Pinpoint the cell where the given text exists, returning its (X, Y) midpoint coordinate. 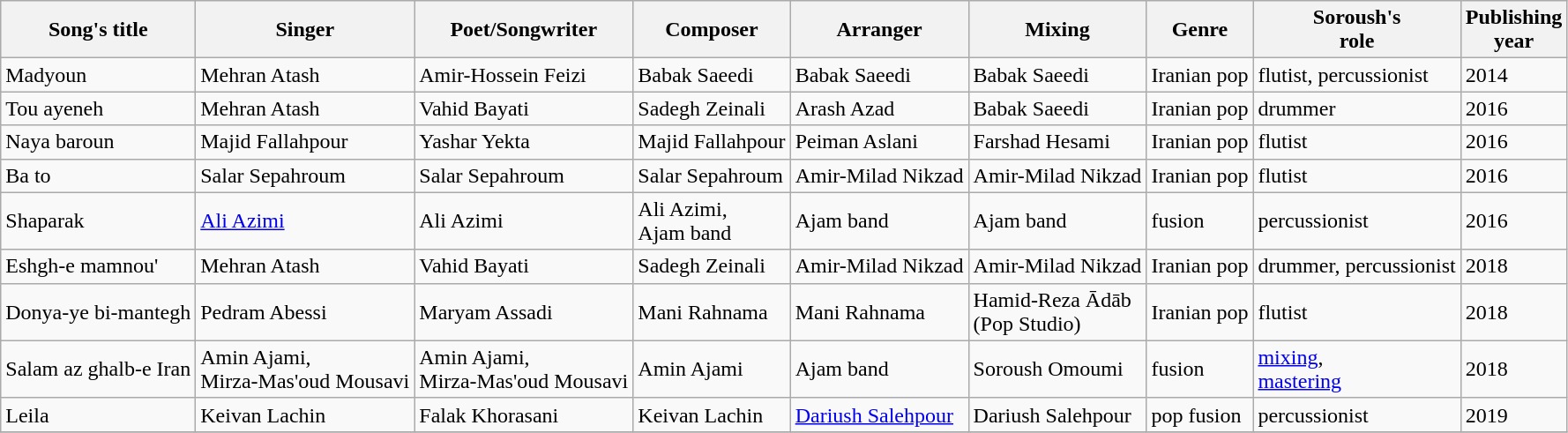
Hamid-Reza Ādāb(Pop Studio) (1057, 312)
drummer, percussionist (1356, 266)
Leila (99, 414)
Falak Khorasani (524, 414)
2014 (1513, 75)
Mixing (1057, 30)
Publishingyear (1513, 30)
Arash Azad (879, 108)
2019 (1513, 414)
Arranger (879, 30)
Farshad Hesami (1057, 142)
Amin Ajami (712, 369)
Amir-Hossein Feizi (524, 75)
Shaparak (99, 220)
Peiman Aslani (879, 142)
pop fusion (1199, 414)
Poet/Songwriter (524, 30)
Ali Azimi,Ajam band (712, 220)
Salam az ghalb-e Iran (99, 369)
Soroush'srole (1356, 30)
flutist, percussionist (1356, 75)
Eshgh-e mamnou' (99, 266)
Madyoun (99, 75)
Donya-ye bi-mantegh (99, 312)
mixing,mastering (1356, 369)
Song's title (99, 30)
Soroush Omoumi (1057, 369)
Maryam Assadi (524, 312)
Composer (712, 30)
Singer (305, 30)
Ba to (99, 175)
Genre (1199, 30)
Naya baroun (99, 142)
Tou ayeneh (99, 108)
Pedram Abessi (305, 312)
drummer (1356, 108)
Yashar Yekta (524, 142)
